Detect which cell encompasses the target text, then output its [x, y] center coordinate. 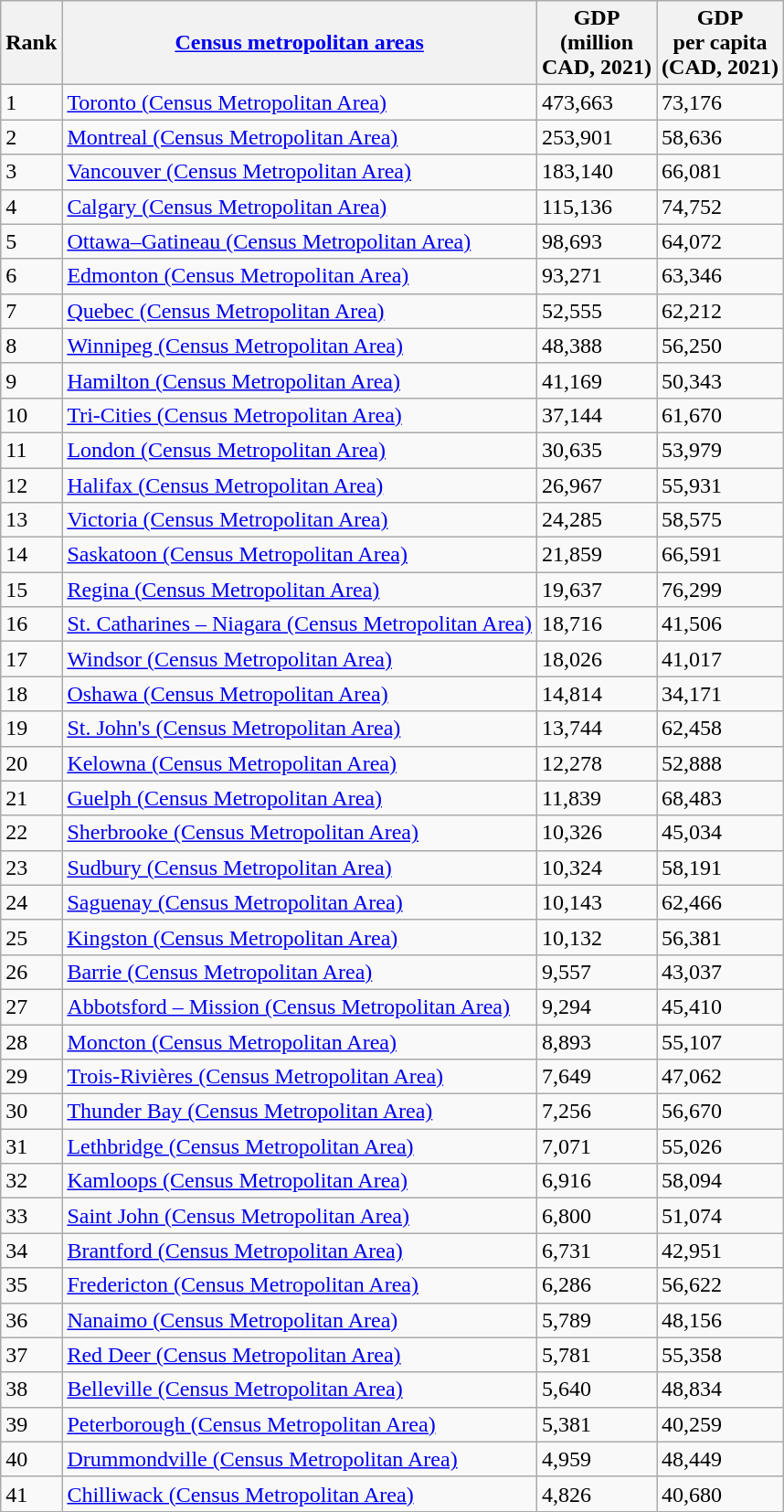
22 [31, 833]
8,893 [596, 1041]
18,026 [596, 659]
St. Catharines – Niagara (Census Metropolitan Area) [300, 624]
21,859 [596, 555]
Barrie (Census Metropolitan Area) [300, 972]
48,834 [720, 1390]
12 [31, 485]
64,072 [720, 241]
473,663 [596, 102]
38 [31, 1390]
62,466 [720, 902]
7,649 [596, 1077]
56,622 [720, 1285]
London (Census Metropolitan Area) [300, 450]
5,781 [596, 1355]
8 [31, 346]
34,171 [720, 694]
Edmonton (Census Metropolitan Area) [300, 276]
GDP per capita(CAD, 2021) [720, 43]
Montreal (Census Metropolitan Area) [300, 137]
43,037 [720, 972]
Guelph (Census Metropolitan Area) [300, 798]
10 [31, 415]
58,191 [720, 868]
13,744 [596, 729]
93,271 [596, 276]
18 [31, 694]
Rank [31, 43]
21 [31, 798]
6 [31, 276]
48,449 [720, 1459]
Kingston (Census Metropolitan Area) [300, 937]
Sherbrooke (Census Metropolitan Area) [300, 833]
48,388 [596, 346]
Peterborough (Census Metropolitan Area) [300, 1424]
Ottawa–Gatineau (Census Metropolitan Area) [300, 241]
17 [31, 659]
41,506 [720, 624]
58,094 [720, 1181]
55,107 [720, 1041]
2 [31, 137]
29 [31, 1077]
52,555 [596, 311]
58,636 [720, 137]
Vancouver (Census Metropolitan Area) [300, 172]
55,358 [720, 1355]
62,212 [720, 311]
Nanaimo (Census Metropolitan Area) [300, 1320]
4,826 [596, 1494]
6,916 [596, 1181]
St. John's (Census Metropolitan Area) [300, 729]
73,176 [720, 102]
6,800 [596, 1216]
56,250 [720, 346]
66,081 [720, 172]
5,381 [596, 1424]
68,483 [720, 798]
39 [31, 1424]
51,074 [720, 1216]
Regina (Census Metropolitan Area) [300, 590]
14,814 [596, 694]
GDP(millionCAD, 2021) [596, 43]
5,640 [596, 1390]
40,680 [720, 1494]
23 [31, 868]
Kelowna (Census Metropolitan Area) [300, 763]
Quebec (Census Metropolitan Area) [300, 311]
74,752 [720, 207]
11,839 [596, 798]
42,951 [720, 1251]
Red Deer (Census Metropolitan Area) [300, 1355]
41 [31, 1494]
26,967 [596, 485]
Fredericton (Census Metropolitan Area) [300, 1285]
19,637 [596, 590]
Brantford (Census Metropolitan Area) [300, 1251]
18,716 [596, 624]
Hamilton (Census Metropolitan Area) [300, 380]
47,062 [720, 1077]
Halifax (Census Metropolitan Area) [300, 485]
Tri-Cities (Census Metropolitan Area) [300, 415]
58,575 [720, 520]
98,693 [596, 241]
Sudbury (Census Metropolitan Area) [300, 868]
5 [31, 241]
6,731 [596, 1251]
19 [31, 729]
56,670 [720, 1112]
Saguenay (Census Metropolitan Area) [300, 902]
115,136 [596, 207]
24,285 [596, 520]
55,931 [720, 485]
Winnipeg (Census Metropolitan Area) [300, 346]
24 [31, 902]
28 [31, 1041]
Thunder Bay (Census Metropolitan Area) [300, 1112]
10,324 [596, 868]
33 [31, 1216]
76,299 [720, 590]
37,144 [596, 415]
Saskatoon (Census Metropolitan Area) [300, 555]
15 [31, 590]
55,026 [720, 1146]
Saint John (Census Metropolitan Area) [300, 1216]
48,156 [720, 1320]
26 [31, 972]
Census metropolitan areas [300, 43]
16 [31, 624]
32 [31, 1181]
35 [31, 1285]
183,140 [596, 172]
12,278 [596, 763]
37 [31, 1355]
4 [31, 207]
20 [31, 763]
56,381 [720, 937]
Lethbridge (Census Metropolitan Area) [300, 1146]
1 [31, 102]
7 [31, 311]
7,256 [596, 1112]
52,888 [720, 763]
40 [31, 1459]
10,326 [596, 833]
Oshawa (Census Metropolitan Area) [300, 694]
9,294 [596, 1006]
9,557 [596, 972]
6,286 [596, 1285]
4,959 [596, 1459]
14 [31, 555]
30,635 [596, 450]
41,017 [720, 659]
Drummondville (Census Metropolitan Area) [300, 1459]
Victoria (Census Metropolitan Area) [300, 520]
66,591 [720, 555]
62,458 [720, 729]
31 [31, 1146]
25 [31, 937]
Toronto (Census Metropolitan Area) [300, 102]
5,789 [596, 1320]
30 [31, 1112]
10,143 [596, 902]
11 [31, 450]
45,034 [720, 833]
27 [31, 1006]
Abbotsford – Mission (Census Metropolitan Area) [300, 1006]
Kamloops (Census Metropolitan Area) [300, 1181]
41,169 [596, 380]
40,259 [720, 1424]
Trois-Rivières (Census Metropolitan Area) [300, 1077]
Chilliwack (Census Metropolitan Area) [300, 1494]
34 [31, 1251]
61,670 [720, 415]
7,071 [596, 1146]
45,410 [720, 1006]
Belleville (Census Metropolitan Area) [300, 1390]
53,979 [720, 450]
Windsor (Census Metropolitan Area) [300, 659]
63,346 [720, 276]
50,343 [720, 380]
Moncton (Census Metropolitan Area) [300, 1041]
13 [31, 520]
Calgary (Census Metropolitan Area) [300, 207]
3 [31, 172]
36 [31, 1320]
9 [31, 380]
253,901 [596, 137]
10,132 [596, 937]
